Determine the [x, y] coordinate at the center of the cell enclosing the given text.  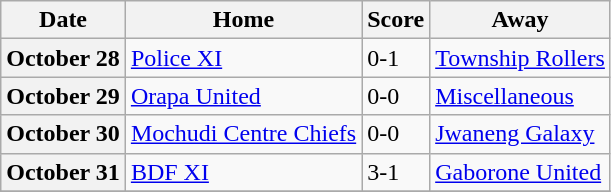
Gaborone United [520, 172]
0-1 [396, 58]
Jwaneng Galaxy [520, 134]
Score [396, 20]
3-1 [396, 172]
October 31 [64, 172]
Mochudi Centre Chiefs [243, 134]
Miscellaneous [520, 96]
October 28 [64, 58]
Date [64, 20]
October 29 [64, 96]
October 30 [64, 134]
Township Rollers [520, 58]
Orapa United [243, 96]
Away [520, 20]
Home [243, 20]
BDF XI [243, 172]
Police XI [243, 58]
